Capture the cell that displays the provided text and extract its [x, y] central coordinate. 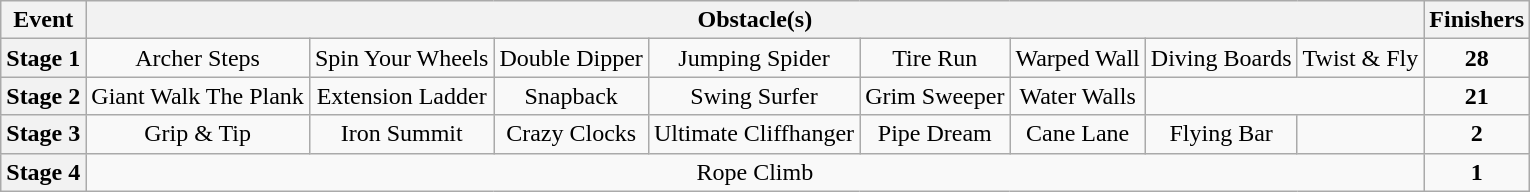
Giant Walk The Plank [198, 96]
Flying Bar [1221, 134]
Pipe Dream [935, 134]
Warped Wall [1078, 58]
2 [1477, 134]
Obstacle(s) [755, 20]
1 [1477, 172]
Twist & Fly [1360, 58]
Grip & Tip [198, 134]
Rope Climb [755, 172]
Grim Sweeper [935, 96]
Crazy Clocks [571, 134]
Archer Steps [198, 58]
Snapback [571, 96]
Finishers [1477, 20]
Stage 3 [44, 134]
21 [1477, 96]
Event [44, 20]
Swing Surfer [754, 96]
Stage 2 [44, 96]
Spin Your Wheels [402, 58]
Stage 1 [44, 58]
Cane Lane [1078, 134]
Extension Ladder [402, 96]
Double Dipper [571, 58]
Water Walls [1078, 96]
Ultimate Cliffhanger [754, 134]
Stage 4 [44, 172]
Diving Boards [1221, 58]
Iron Summit [402, 134]
28 [1477, 58]
Tire Run [935, 58]
Jumping Spider [754, 58]
